Detect which cell encompasses the target text, then output its (X, Y) center coordinate. 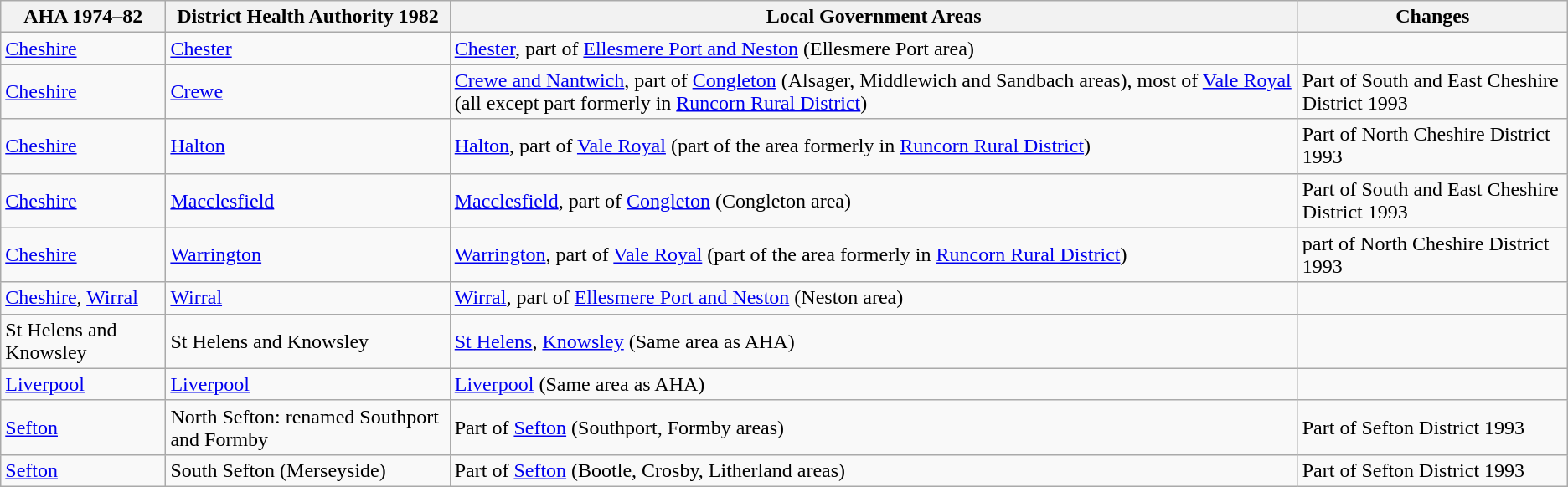
St Helens, Knowsley (Same area as AHA) (874, 341)
Chester (308, 49)
District Health Authority 1982 (308, 17)
Part of North Cheshire District 1993 (1432, 146)
Wirral, part of Ellesmere Port and Neston (Neston area) (874, 298)
Macclesfield (308, 201)
Halton, part of Vale Royal (part of the area formerly in Runcorn Rural District) (874, 146)
Wirral (308, 298)
Changes (1432, 17)
Macclesfield, part of Congleton (Congleton area) (874, 201)
Part of Sefton (Southport, Formby areas) (874, 427)
Liverpool (Same area as AHA) (874, 384)
Warrington, part of Vale Royal (part of the area formerly in Runcorn Rural District) (874, 254)
AHA 1974–82 (84, 17)
Cheshire, Wirral (84, 298)
part of North Cheshire District 1993 (1432, 254)
South Sefton (Merseyside) (308, 470)
Halton (308, 146)
Warrington (308, 254)
Crewe (308, 92)
North Sefton: renamed Southport and Formby (308, 427)
Chester, part of Ellesmere Port and Neston (Ellesmere Port area) (874, 49)
Local Government Areas (874, 17)
Part of Sefton (Bootle, Crosby, Litherland areas) (874, 470)
